Capture the cell that displays the provided text and extract its (X, Y) central coordinate. 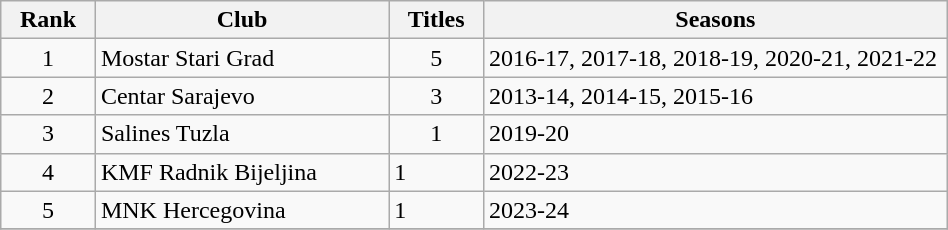
Centar Sarajevo (242, 96)
Club (242, 20)
Mostar Stari Grad (242, 58)
Salines Tuzla (242, 134)
2023-24 (715, 210)
4 (48, 172)
Rank (48, 20)
2 (48, 96)
2013-14, 2014-15, 2015-16 (715, 96)
KMF Radnik Bijeljina (242, 172)
Titles (436, 20)
2022-23 (715, 172)
MNK Hercegovina (242, 210)
Seasons (715, 20)
2019-20 (715, 134)
2016-17, 2017-18, 2018-19, 2020-21, 2021-22 (715, 58)
